Detect which cell encompasses the target text, then output its [x, y] center coordinate. 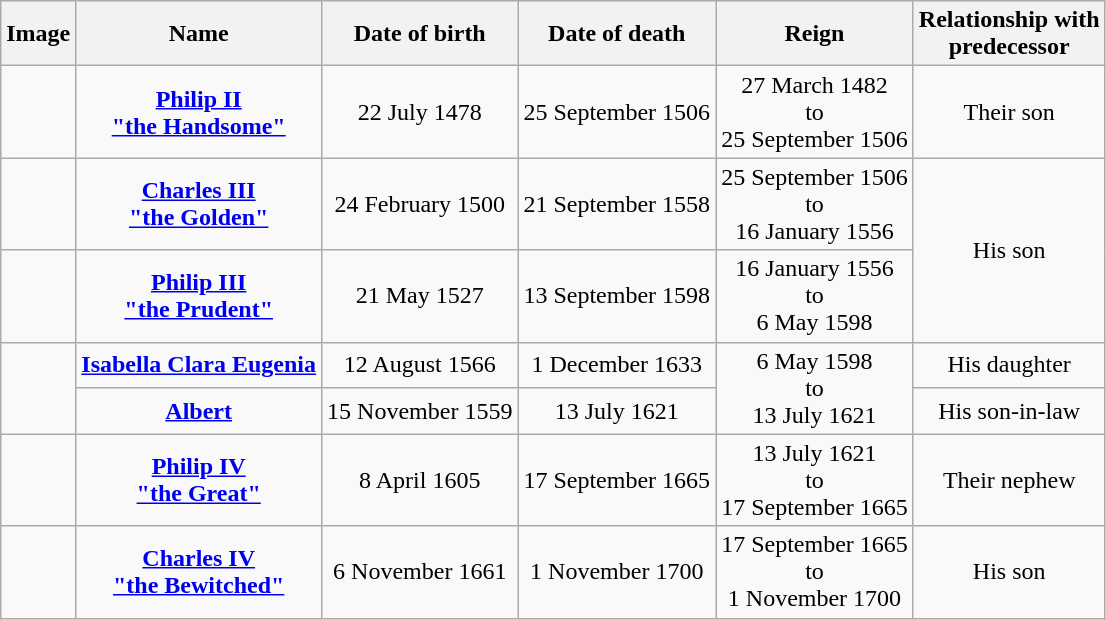
Philip II "the Handsome" [199, 112]
17 September 1665to1 November 1700 [815, 572]
6 November 1661 [420, 572]
Philip IV"the Great" [199, 480]
1 December 1633 [617, 365]
21 September 1558 [617, 204]
16 January 1556to6 May 1598 [815, 296]
13 July 1621 [617, 411]
Reign [815, 34]
1 November 1700 [617, 572]
13 July 1621to17 September 1665 [815, 480]
27 March 1482to25 September 1506 [815, 112]
Name [199, 34]
8 April 1605 [420, 480]
17 September 1665 [617, 480]
Isabella Clara Eugenia [199, 365]
Image [38, 34]
Their son [1009, 112]
Charles III"the Golden" [199, 204]
Charles IV "the Bewitched" [199, 572]
21 May 1527 [420, 296]
6 May 1598to13 July 1621 [815, 388]
Albert [199, 411]
24 February 1500 [420, 204]
Their nephew [1009, 480]
25 September 1506to16 January 1556 [815, 204]
12 August 1566 [420, 365]
Date of death [617, 34]
25 September 1506 [617, 112]
His daughter [1009, 365]
Philip III"the Prudent" [199, 296]
Date of birth [420, 34]
15 November 1559 [420, 411]
Relationship withpredecessor [1009, 34]
13 September 1598 [617, 296]
22 July 1478 [420, 112]
His son-in-law [1009, 411]
